Capture the cell that displays the provided text and extract its (X, Y) central coordinate. 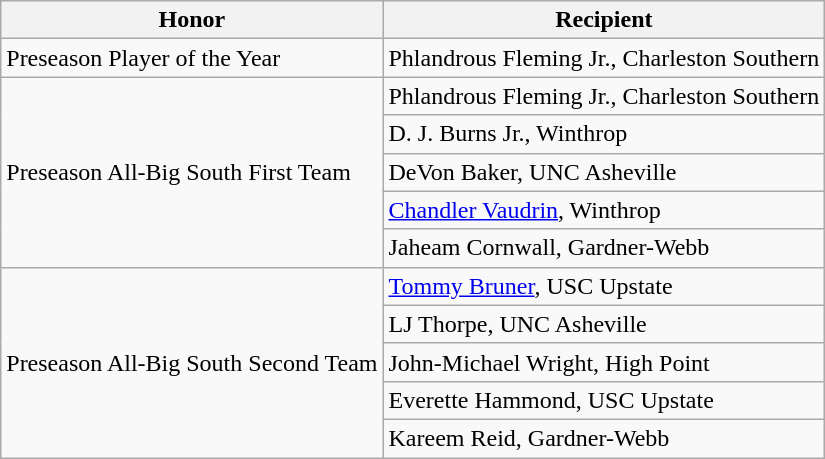
D. J. Burns Jr., Winthrop (604, 134)
Jaheam Cornwall, Gardner-Webb (604, 248)
Tommy Bruner, USC Upstate (604, 286)
Preseason All-Big South Second Team (192, 362)
John-Michael Wright, High Point (604, 362)
Preseason All-Big South First Team (192, 172)
Kareem Reid, Gardner-Webb (604, 438)
Everette Hammond, USC Upstate (604, 400)
Recipient (604, 20)
DeVon Baker, UNC Asheville (604, 172)
LJ Thorpe, UNC Asheville (604, 324)
Honor (192, 20)
Preseason Player of the Year (192, 58)
Chandler Vaudrin, Winthrop (604, 210)
